Scan for the cell matching the given text and deliver its (X, Y) coordinate at center. 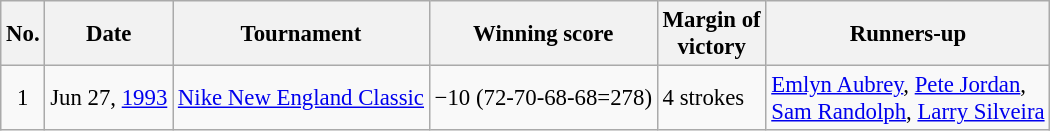
−10 (72-70-68-68=278) (543, 98)
1 (23, 98)
Date (109, 34)
No. (23, 34)
Runners-up (908, 34)
Margin ofvictory (712, 34)
Winning score (543, 34)
Tournament (302, 34)
Jun 27, 1993 (109, 98)
Emlyn Aubrey, Pete Jordan, Sam Randolph, Larry Silveira (908, 98)
Nike New England Classic (302, 98)
4 strokes (712, 98)
